Capture the cell that displays the provided text and extract its [X, Y] central coordinate. 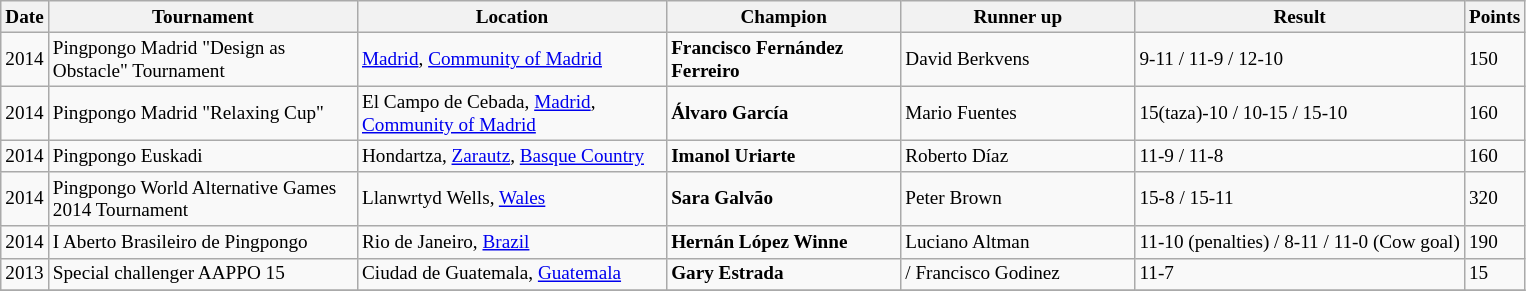
15(taza)-10 / 10-15 / 15-10 [1300, 113]
Tournament [202, 17]
Result [1300, 17]
I Aberto Brasileiro de Pingpongo [202, 242]
Gary Estrada [784, 274]
Special challenger AAPPO 15 [202, 274]
Sara Galvão [784, 199]
11-9 / 11-8 [1300, 156]
El Campo de Cebada, Madrid, Community of Madrid [512, 113]
190 [1494, 242]
Mario Fuentes [1018, 113]
15-8 / 15-11 [1300, 199]
/ Francisco Godinez [1018, 274]
Pingpongo World Alternative Games 2014 Tournament [202, 199]
Madrid, Community of Madrid [512, 59]
Álvaro García [784, 113]
Pingpongo Euskadi [202, 156]
Hondartza, Zarautz, Basque Country [512, 156]
150 [1494, 59]
Francisco Fernández Ferreiro [784, 59]
Hernán López Winne [784, 242]
11-10 (penalties) / 8-11 / 11-0 (Cow goal) [1300, 242]
Location [512, 17]
Champion [784, 17]
Roberto Díaz [1018, 156]
320 [1494, 199]
Pingpongo Madrid "Relaxing Cup" [202, 113]
Luciano Altman [1018, 242]
11-7 [1300, 274]
9-11 / 11-9 / 12-10 [1300, 59]
2013 [25, 274]
Date [25, 17]
David Berkvens [1018, 59]
Points [1494, 17]
Rio de Janeiro, Brazil [512, 242]
Pingpongo Madrid "Design as Obstacle" Tournament [202, 59]
15 [1494, 274]
Ciudad de Guatemala, Guatemala [512, 274]
Llanwrtyd Wells, Wales [512, 199]
Runner up [1018, 17]
Peter Brown [1018, 199]
Imanol Uriarte [784, 156]
